For the text-containing cell, return its midpoint in [X, Y] coordinate format. 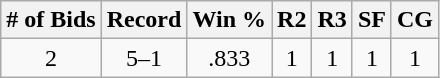
2 [51, 58]
SF [372, 20]
5–1 [144, 58]
Win % [230, 20]
.833 [230, 58]
# of Bids [51, 20]
R2 [292, 20]
R3 [332, 20]
Record [144, 20]
CG [414, 20]
